Identify which cell holds the provided text, then report its [x, y] central coordinate. 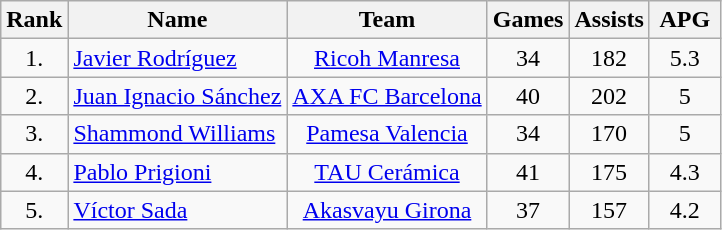
Ricoh Manresa [387, 58]
Pamesa Valencia [387, 134]
202 [609, 96]
37 [528, 210]
Name [178, 20]
175 [609, 172]
40 [528, 96]
Team [387, 20]
Pablo Prigioni [178, 172]
4. [34, 172]
5.3 [684, 58]
157 [609, 210]
AXA FC Barcelona [387, 96]
182 [609, 58]
5. [34, 210]
Akasvayu Girona [387, 210]
Juan Ignacio Sánchez [178, 96]
APG [684, 20]
TAU Cerámica [387, 172]
3. [34, 134]
4.2 [684, 210]
2. [34, 96]
Assists [609, 20]
Rank [34, 20]
4.3 [684, 172]
Games [528, 20]
Shammond Williams [178, 134]
Javier Rodríguez [178, 58]
1. [34, 58]
Víctor Sada [178, 210]
170 [609, 134]
41 [528, 172]
